Pinpoint the cell where the given text exists, returning its (x, y) midpoint coordinate. 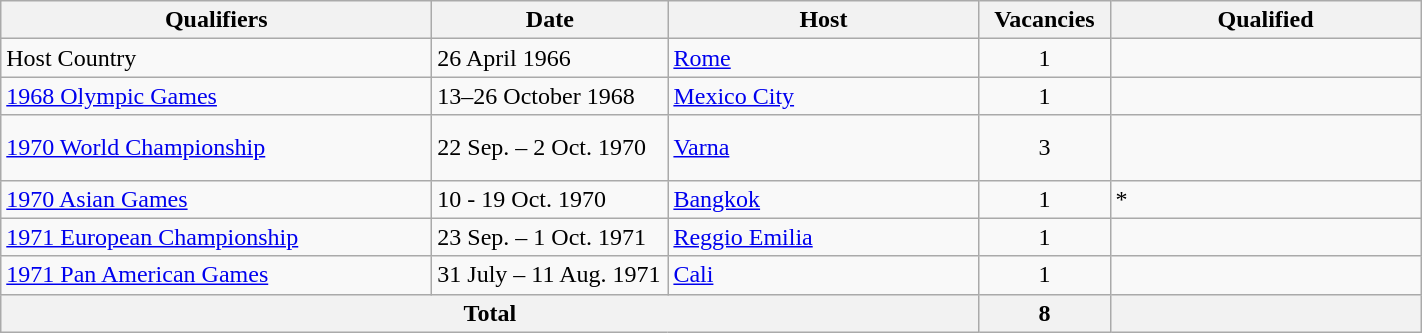
Mexico City (824, 96)
Rome (824, 58)
Cali (824, 275)
Bangkok (824, 199)
23 Sep. – 1 Oct. 1971 (550, 237)
26 April 1966 (550, 58)
10 - 19 Oct. 1970 (550, 199)
1970 World Championship (216, 148)
Qualified (1266, 20)
Date (550, 20)
22 Sep. – 2 Oct. 1970 (550, 148)
1971 Pan American Games (216, 275)
13–26 October 1968 (550, 96)
Host (824, 20)
1970 Asian Games (216, 199)
Vacancies (1044, 20)
Host Country (216, 58)
31 July – 11 Aug. 1971 (550, 275)
Total (490, 313)
1968 Olympic Games (216, 96)
3 (1044, 148)
Varna (824, 148)
Qualifiers (216, 20)
Reggio Emilia (824, 237)
1971 European Championship (216, 237)
* (1266, 199)
8 (1044, 313)
